Find where the given text appears and provide that cell's center as (X, Y) coordinate. 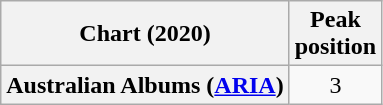
Peakposition (335, 34)
Australian Albums (ARIA) (145, 85)
3 (335, 85)
Chart (2020) (145, 34)
